Output the [X, Y] coordinate of the center of the cell containing the given text.  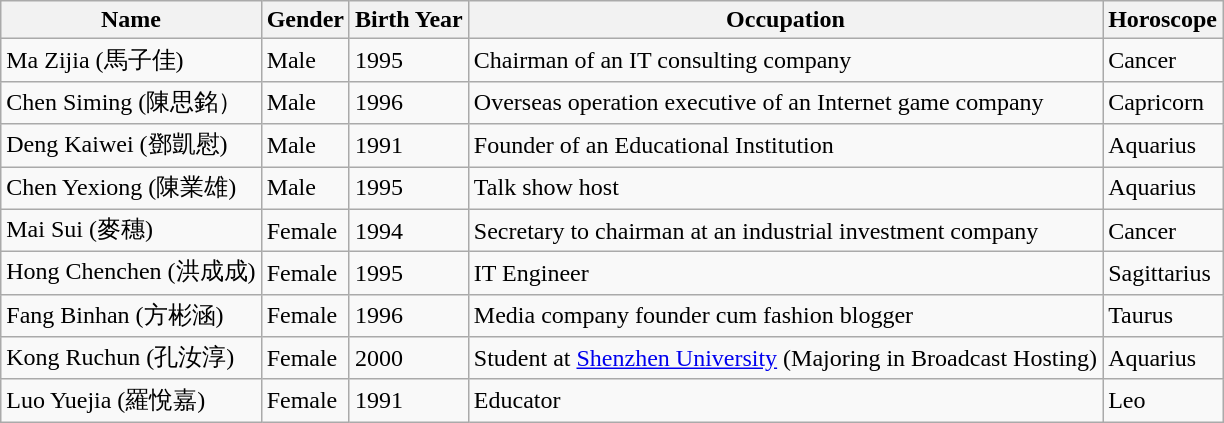
Educator [785, 400]
Overseas operation executive of an Internet game company [785, 102]
Mai Sui (麥穗) [131, 230]
Chen Yexiong (陳業雄) [131, 188]
Sagittarius [1163, 274]
2000 [408, 358]
Gender [305, 20]
Name [131, 20]
Chen Siming (陳思銘） [131, 102]
Leo [1163, 400]
Chairman of an IT consulting company [785, 60]
Founder of an Educational Institution [785, 146]
Talk show host [785, 188]
Ma Zijia (馬子佳) [131, 60]
Occupation [785, 20]
Fang Binhan (方彬涵) [131, 316]
Luo Yuejia (羅悅嘉) [131, 400]
Horoscope [1163, 20]
IT Engineer [785, 274]
Deng Kaiwei (鄧凱慰) [131, 146]
Taurus [1163, 316]
Birth Year [408, 20]
Capricorn [1163, 102]
1994 [408, 230]
Hong Chenchen (洪成成) [131, 274]
Secretary to chairman at an industrial investment company [785, 230]
Student at Shenzhen University (Majoring in Broadcast Hosting) [785, 358]
Media company founder cum fashion blogger [785, 316]
Kong Ruchun (孔汝淳) [131, 358]
